Provide the [x, y] coordinate of the cell's center where the given text is located.  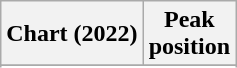
Chart (2022) [72, 34]
Peakposition [189, 34]
